Find where the given text appears and provide that cell's center as [x, y] coordinate. 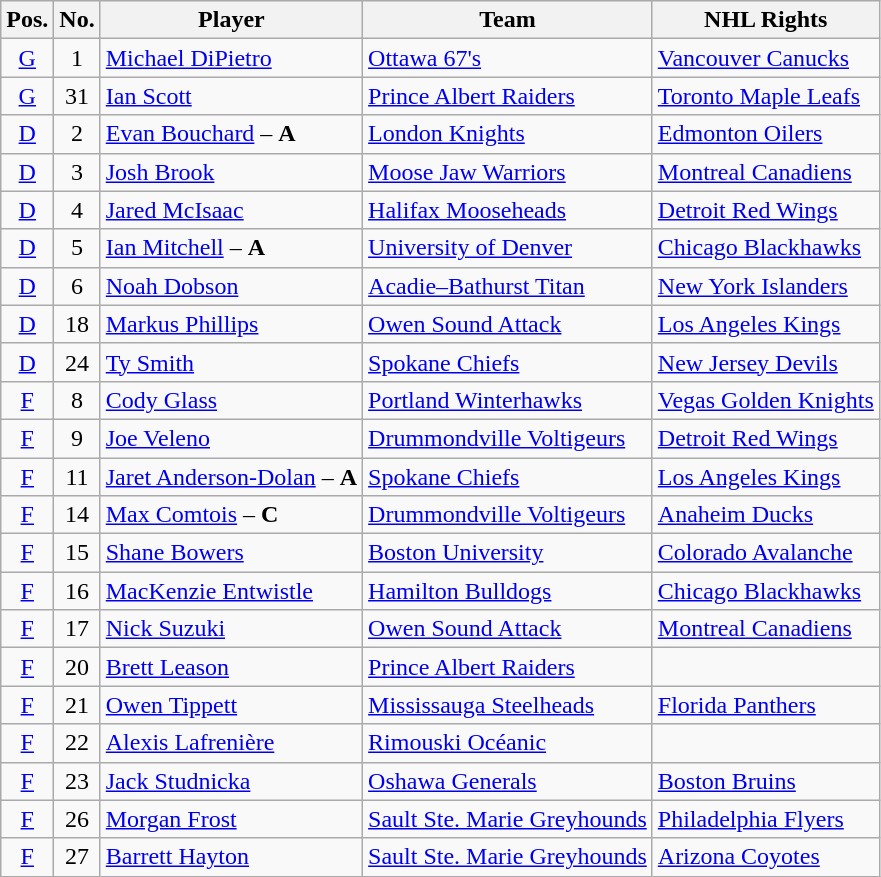
Arizona Coyotes [766, 857]
31 [77, 96]
Boston University [508, 553]
Boston Bruins [766, 781]
26 [77, 819]
2 [77, 134]
New York Islanders [766, 286]
Jack Studnicka [231, 781]
Nick Suzuki [231, 629]
8 [77, 400]
Alexis Lafrenière [231, 743]
Edmonton Oilers [766, 134]
Vancouver Canucks [766, 58]
16 [77, 591]
University of Denver [508, 248]
Acadie–Bathurst Titan [508, 286]
Noah Dobson [231, 286]
15 [77, 553]
MacKenzie Entwistle [231, 591]
Rimouski Océanic [508, 743]
3 [77, 172]
Philadelphia Flyers [766, 819]
Florida Panthers [766, 705]
Josh Brook [231, 172]
14 [77, 515]
Ty Smith [231, 362]
Moose Jaw Warriors [508, 172]
11 [77, 477]
Cody Glass [231, 400]
Toronto Maple Leafs [766, 96]
Max Comtois – C [231, 515]
5 [77, 248]
23 [77, 781]
Ottawa 67's [508, 58]
Oshawa Generals [508, 781]
Joe Veleno [231, 438]
27 [77, 857]
Morgan Frost [231, 819]
9 [77, 438]
Ian Scott [231, 96]
Player [231, 20]
24 [77, 362]
Hamilton Bulldogs [508, 591]
Brett Leason [231, 667]
Evan Bouchard – A [231, 134]
Anaheim Ducks [766, 515]
Markus Phillips [231, 324]
1 [77, 58]
Shane Bowers [231, 553]
Colorado Avalanche [766, 553]
22 [77, 743]
Pos. [28, 20]
Michael DiPietro [231, 58]
Owen Tippett [231, 705]
Team [508, 20]
17 [77, 629]
18 [77, 324]
London Knights [508, 134]
4 [77, 210]
Ian Mitchell – A [231, 248]
Barrett Hayton [231, 857]
No. [77, 20]
Jared McIsaac [231, 210]
NHL Rights [766, 20]
Vegas Golden Knights [766, 400]
20 [77, 667]
New Jersey Devils [766, 362]
Halifax Mooseheads [508, 210]
Jaret Anderson-Dolan – A [231, 477]
6 [77, 286]
21 [77, 705]
Mississauga Steelheads [508, 705]
Portland Winterhawks [508, 400]
